Return (X, Y) of the center of cell containing provided text 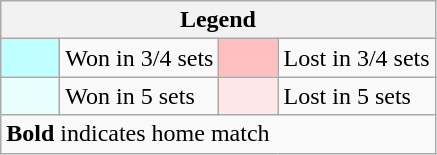
Bold indicates home match (218, 134)
Lost in 5 sets (356, 96)
Won in 5 sets (140, 96)
Lost in 3/4 sets (356, 58)
Won in 3/4 sets (140, 58)
Legend (218, 20)
